Find where the given text appears and provide that cell's center as [x, y] coordinate. 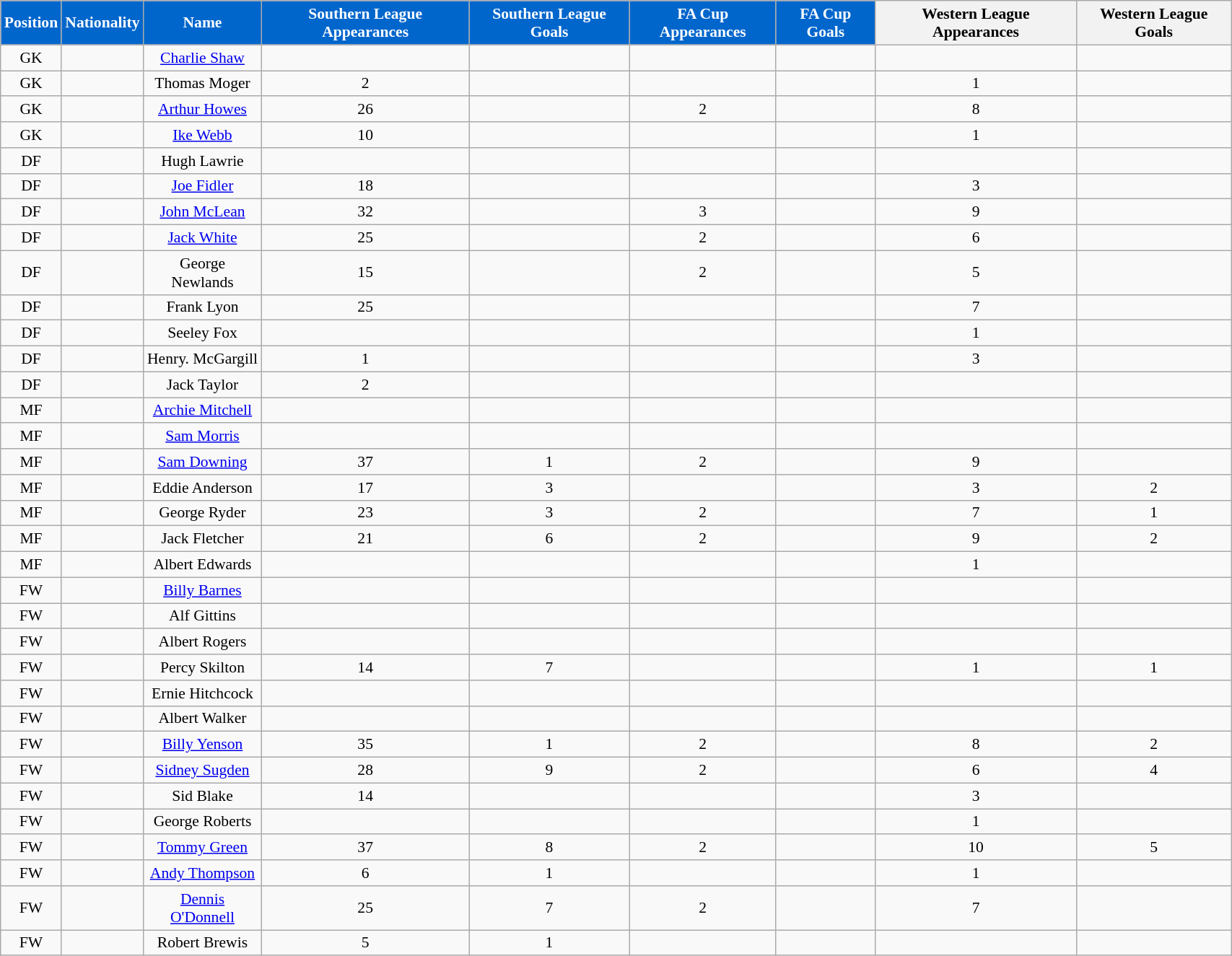
Andy Thompson [203, 873]
Jack Taylor [203, 385]
Archie Mitchell [203, 411]
Percy Skilton [203, 667]
Billy Yenson [203, 745]
Thomas Moger [203, 84]
Tommy Green [203, 848]
Albert Walker [203, 719]
Jack White [203, 238]
35 [365, 745]
John McLean [203, 212]
Hugh Lawrie [203, 161]
Joe Fidler [203, 186]
23 [365, 513]
Eddie Anderson [203, 488]
Billy Barnes [203, 590]
Southern League Goals [549, 23]
4 [1154, 771]
Sid Blake [203, 796]
21 [365, 539]
Henry. McGargill [203, 359]
FA Cup Appearances [703, 23]
Jack Fletcher [203, 539]
Arthur Howes [203, 110]
Frank Lyon [203, 307]
Alf Gittins [203, 616]
Albert Rogers [203, 642]
Seeley Fox [203, 333]
32 [365, 212]
George Newlands [203, 273]
17 [365, 488]
Name [203, 23]
18 [365, 186]
Ike Webb [203, 135]
Charlie Shaw [203, 58]
Sam Morris [203, 437]
George Roberts [203, 822]
Dennis O'Donnell [203, 908]
Sam Downing [203, 462]
Southern League Appearances [365, 23]
Western League Goals [1154, 23]
George Ryder [203, 513]
FA Cup Goals [826, 23]
Robert Brewis [203, 943]
26 [365, 110]
Nationality [102, 23]
28 [365, 771]
Position [31, 23]
Western League Appearances [976, 23]
Albert Edwards [203, 565]
Ernie Hitchcock [203, 693]
15 [365, 273]
Sidney Sugden [203, 771]
